Extract the [x, y] coordinate from the center of the cell holding the provided text.  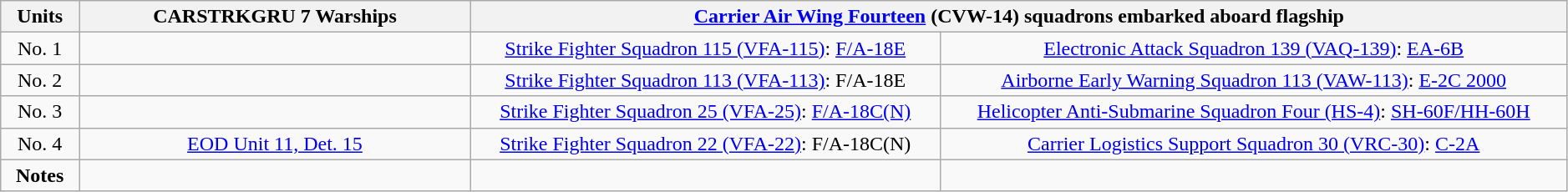
Airborne Early Warning Squadron 113 (VAW-113): E-2C 2000 [1253, 80]
CARSTRKGRU 7 Warships [276, 17]
Electronic Attack Squadron 139 (VAQ-139): EA-6B [1253, 48]
No. 4 [40, 144]
No. 3 [40, 112]
No. 2 [40, 80]
Helicopter Anti-Submarine Squadron Four (HS-4): SH-60F/HH-60H [1253, 112]
Strike Fighter Squadron 25 (VFA-25): F/A-18C(N) [705, 112]
Units [40, 17]
Strike Fighter Squadron 113 (VFA-113): F/A-18E [705, 80]
EOD Unit 11, Det. 15 [276, 144]
No. 1 [40, 48]
Carrier Logistics Support Squadron 30 (VRC-30): C-2A [1253, 144]
Strike Fighter Squadron 115 (VFA-115): F/A-18E [705, 48]
Notes [40, 175]
Carrier Air Wing Fourteen (CVW-14) squadrons embarked aboard flagship [1019, 17]
Strike Fighter Squadron 22 (VFA-22): F/A-18C(N) [705, 144]
